Provide the (X, Y) coordinate of the cell's center where the given text is located.  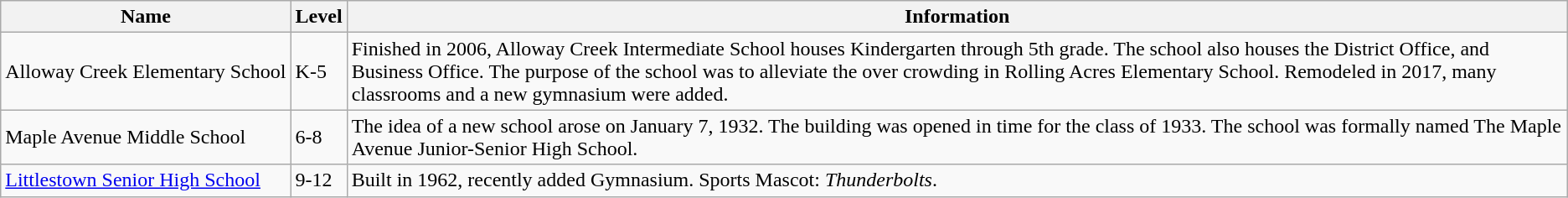
Alloway Creek Elementary School (146, 71)
Littlestown Senior High School (146, 180)
Information (957, 17)
9-12 (318, 180)
K-5 (318, 71)
Built in 1962, recently added Gymnasium. Sports Mascot: Thunderbolts. (957, 180)
Level (318, 17)
6-8 (318, 138)
Name (146, 17)
Maple Avenue Middle School (146, 138)
